Provide the (X, Y) coordinate of the cell's center where the given text is located.  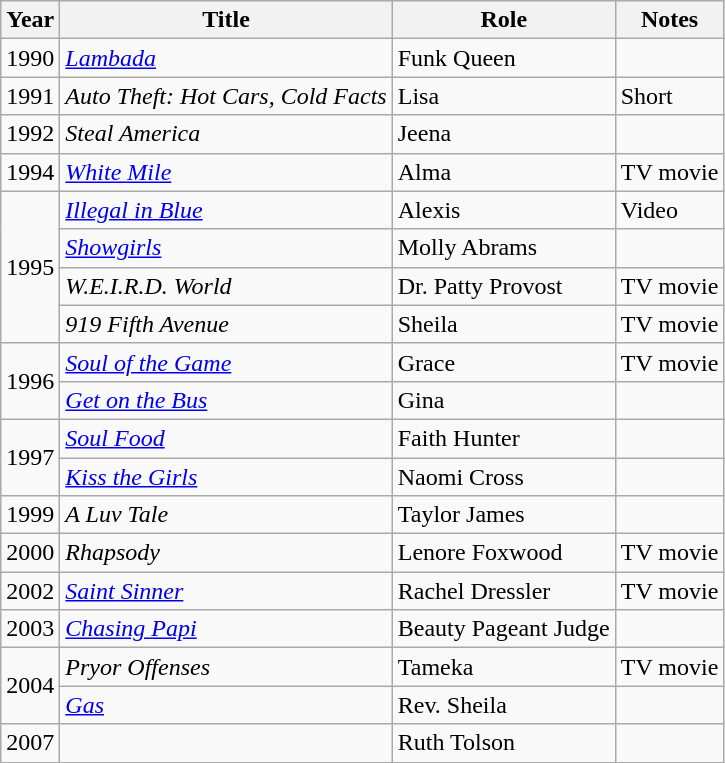
Pryor Offenses (226, 667)
Tameka (504, 667)
Jeena (504, 134)
Auto Theft: Hot Cars, Cold Facts (226, 96)
Taylor James (504, 515)
1990 (30, 58)
Chasing Papi (226, 629)
1996 (30, 381)
Rhapsody (226, 553)
Faith Hunter (504, 438)
Alma (504, 172)
919 Fifth Avenue (226, 324)
A Luv Tale (226, 515)
2002 (30, 591)
Kiss the Girls (226, 477)
Short (670, 96)
Showgirls (226, 248)
Get on the Bus (226, 400)
Video (670, 210)
1992 (30, 134)
Ruth Tolson (504, 743)
White Mile (226, 172)
1991 (30, 96)
Beauty Pageant Judge (504, 629)
Steal America (226, 134)
W.E.I.R.D. World (226, 286)
Lenore Foxwood (504, 553)
Rachel Dressler (504, 591)
2003 (30, 629)
Funk Queen (504, 58)
Alexis (504, 210)
Naomi Cross (504, 477)
Saint Sinner (226, 591)
Dr. Patty Provost (504, 286)
2004 (30, 686)
Molly Abrams (504, 248)
Grace (504, 362)
Gina (504, 400)
Sheila (504, 324)
Notes (670, 20)
2000 (30, 553)
Title (226, 20)
Lambada (226, 58)
Role (504, 20)
Soul Food (226, 438)
Gas (226, 705)
1997 (30, 457)
2007 (30, 743)
Lisa (504, 96)
1999 (30, 515)
Year (30, 20)
1994 (30, 172)
1995 (30, 267)
Rev. Sheila (504, 705)
Illegal in Blue (226, 210)
Soul of the Game (226, 362)
